Search for the cell housing the specified text and yield its (x, y) center coordinate. 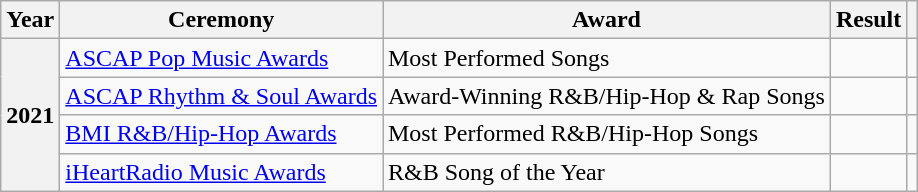
Most Performed Songs (606, 58)
Result (868, 20)
BMI R&B/Hip-Hop Awards (222, 134)
R&B Song of the Year (606, 172)
iHeartRadio Music Awards (222, 172)
Most Performed R&B/Hip-Hop Songs (606, 134)
Award-Winning R&B/Hip-Hop & Rap Songs (606, 96)
ASCAP Rhythm & Soul Awards (222, 96)
Ceremony (222, 20)
Year (30, 20)
2021 (30, 115)
ASCAP Pop Music Awards (222, 58)
Award (606, 20)
